Return (x, y) of the center of cell containing provided text 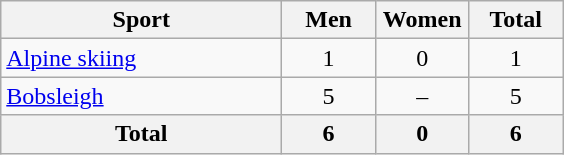
Men (329, 20)
Alpine skiing (142, 58)
– (422, 96)
Sport (142, 20)
Bobsleigh (142, 96)
Women (422, 20)
